Detect which cell encompasses the target text, then output its [X, Y] center coordinate. 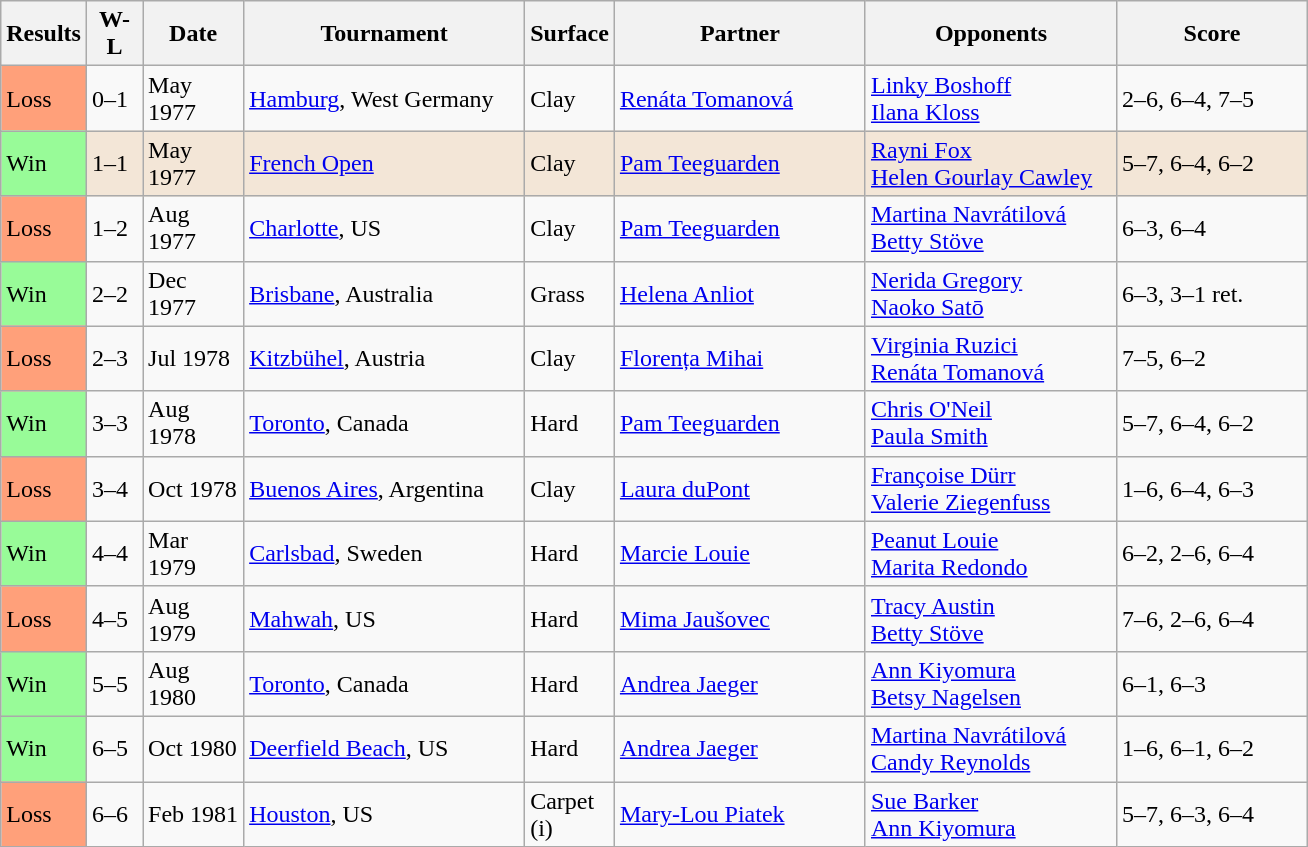
Tournament [384, 34]
3–4 [114, 488]
Mary-Lou Piatek [740, 814]
4–4 [114, 554]
1–6, 6–1, 6–2 [1212, 748]
Chris O'Neil Paula Smith [990, 424]
Charlotte, US [384, 228]
Hamburg, West Germany [384, 98]
Linky Boshoff Ilana Kloss [990, 98]
Mima Jaušovec [740, 618]
Partner [740, 34]
Aug 1978 [194, 424]
Virginia Ruzici Renáta Tomanová [990, 358]
5–7, 6–3, 6–4 [1212, 814]
Kitzbühel, Austria [384, 358]
2–3 [114, 358]
Laura duPont [740, 488]
7–6, 2–6, 6–4 [1212, 618]
0–1 [114, 98]
Aug 1977 [194, 228]
Martina Navrátilová Betty Stöve [990, 228]
Ann Kiyomura Betsy Nagelsen [990, 684]
Peanut Louie Marita Redondo [990, 554]
Results [44, 34]
4–5 [114, 618]
Aug 1979 [194, 618]
5–5 [114, 684]
6–2, 2–6, 6–4 [1212, 554]
Nerida Gregory Naoko Satō [990, 294]
Opponents [990, 34]
Grass [570, 294]
Dec 1977 [194, 294]
3–3 [114, 424]
W-L [114, 34]
Deerfield Beach, US [384, 748]
Houston, US [384, 814]
Marcie Louie [740, 554]
French Open [384, 164]
1–6, 6–4, 6–3 [1212, 488]
6–5 [114, 748]
6–3, 3–1 ret. [1212, 294]
7–5, 6–2 [1212, 358]
Carlsbad, Sweden [384, 554]
Brisbane, Australia [384, 294]
Françoise Dürr Valerie Ziegenfuss [990, 488]
1–2 [114, 228]
Martina Navrátilová Candy Reynolds [990, 748]
Mahwah, US [384, 618]
Renáta Tomanová [740, 98]
Buenos Aires, Argentina [384, 488]
6–6 [114, 814]
Helena Anliot [740, 294]
Carpet (i) [570, 814]
Aug 1980 [194, 684]
1–1 [114, 164]
Oct 1980 [194, 748]
Sue Barker Ann Kiyomura [990, 814]
Tracy Austin Betty Stöve [990, 618]
Mar 1979 [194, 554]
Surface [570, 34]
Jul 1978 [194, 358]
Feb 1981 [194, 814]
6–1, 6–3 [1212, 684]
Florența Mihai [740, 358]
2–2 [114, 294]
Score [1212, 34]
6–3, 6–4 [1212, 228]
Rayni Fox Helen Gourlay Cawley [990, 164]
2–6, 6–4, 7–5 [1212, 98]
Date [194, 34]
Oct 1978 [194, 488]
